Provide the [X, Y] coordinate of the cell's center where the given text is located.  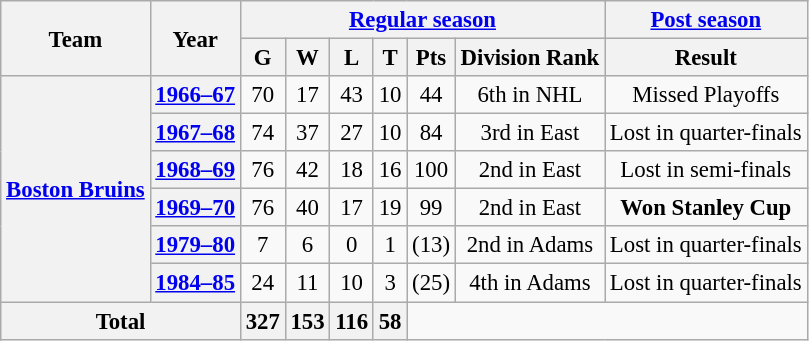
Year [195, 38]
44 [432, 95]
24 [262, 283]
Pts [432, 58]
3 [390, 283]
T [390, 58]
74 [262, 133]
Result [706, 58]
G [262, 58]
Division Rank [530, 58]
1968–69 [195, 170]
W [308, 58]
Missed Playoffs [706, 95]
84 [432, 133]
L [352, 58]
11 [308, 283]
99 [432, 208]
4th in Adams [530, 283]
153 [308, 321]
Regular season [422, 20]
40 [308, 208]
Won Stanley Cup [706, 208]
16 [390, 170]
18 [352, 170]
6th in NHL [530, 95]
6 [308, 245]
7 [262, 245]
70 [262, 95]
(25) [432, 283]
43 [352, 95]
1967–68 [195, 133]
19 [390, 208]
327 [262, 321]
Total [121, 321]
3rd in East [530, 133]
27 [352, 133]
37 [308, 133]
2nd in Adams [530, 245]
Lost in semi-finals [706, 170]
Post season [706, 20]
Team [76, 38]
1979–80 [195, 245]
1969–70 [195, 208]
116 [352, 321]
1966–67 [195, 95]
Boston Bruins [76, 189]
100 [432, 170]
(13) [432, 245]
1 [390, 245]
0 [352, 245]
58 [390, 321]
42 [308, 170]
1984–85 [195, 283]
